Search for the cell housing the specified text and yield its (X, Y) center coordinate. 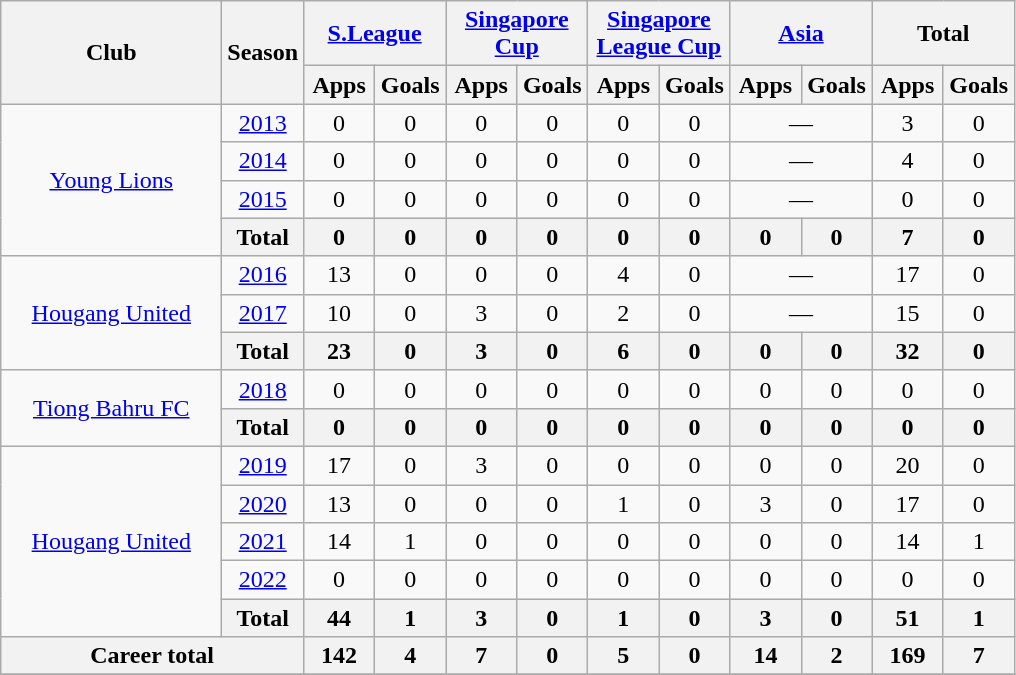
2019 (263, 465)
2016 (263, 275)
S.League (375, 34)
2018 (263, 389)
6 (624, 351)
44 (340, 618)
5 (624, 656)
20 (908, 465)
142 (340, 656)
169 (908, 656)
Tiong Bahru FC (112, 408)
15 (908, 313)
2020 (263, 503)
SingaporeLeague Cup (659, 34)
2017 (263, 313)
32 (908, 351)
2015 (263, 199)
10 (340, 313)
Career total (152, 656)
Asia (801, 34)
2021 (263, 542)
Club (112, 52)
Season (263, 52)
23 (340, 351)
2013 (263, 123)
Young Lions (112, 180)
2022 (263, 580)
2014 (263, 161)
51 (908, 618)
Singapore Cup (517, 34)
